Pinpoint the cell where the given text exists, returning its [x, y] midpoint coordinate. 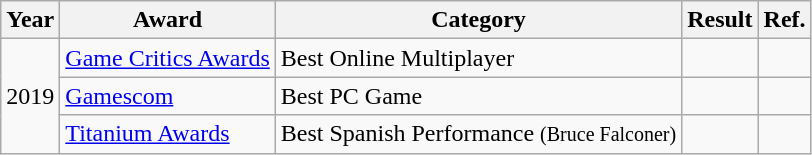
Gamescom [168, 96]
Result [720, 20]
2019 [30, 96]
Game Critics Awards [168, 58]
Category [478, 20]
Titanium Awards [168, 134]
Best Online Multiplayer [478, 58]
Year [30, 20]
Best Spanish Performance (Bruce Falconer) [478, 134]
Best PC Game [478, 96]
Award [168, 20]
Ref. [784, 20]
